Pinpoint the cell where the given text exists, returning its (X, Y) midpoint coordinate. 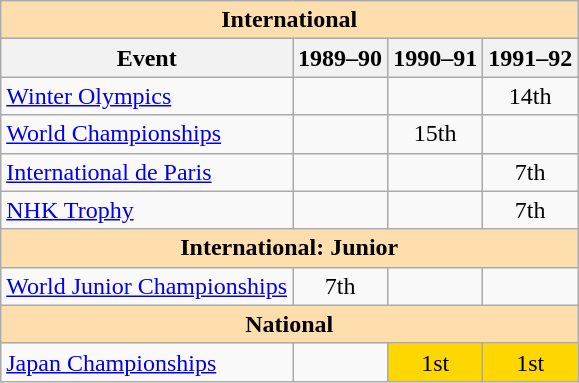
Event (147, 58)
International: Junior (290, 248)
Japan Championships (147, 362)
National (290, 324)
1989–90 (340, 58)
NHK Trophy (147, 210)
1990–91 (436, 58)
World Championships (147, 134)
International de Paris (147, 172)
14th (530, 96)
World Junior Championships (147, 286)
1991–92 (530, 58)
15th (436, 134)
International (290, 20)
Winter Olympics (147, 96)
